Locate the cell with the specified text and output its (x, y) center coordinate. 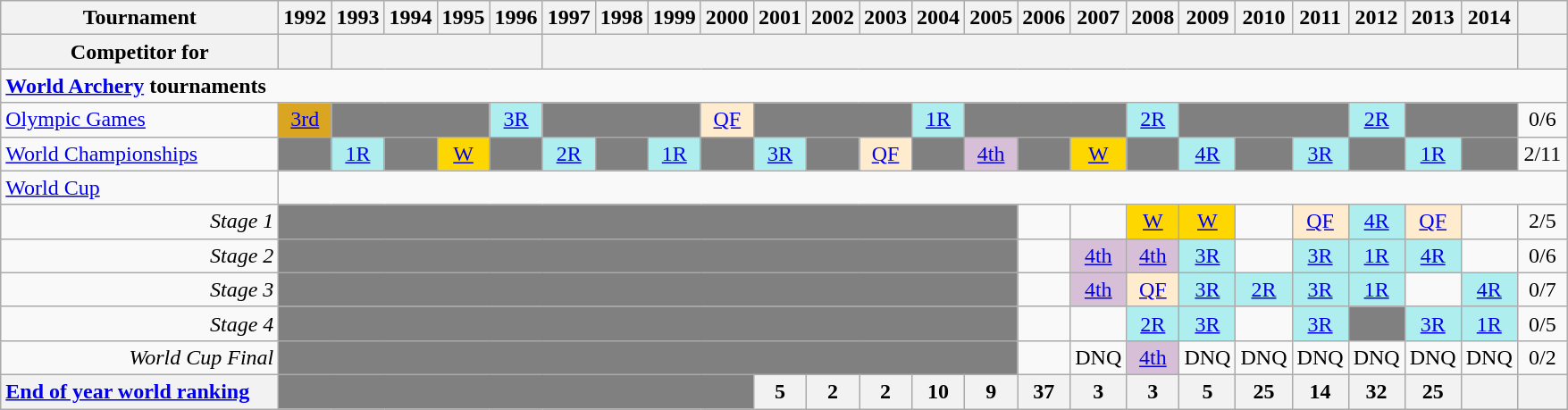
2013 (1433, 18)
2008 (1153, 18)
2006 (1044, 18)
2014 (1488, 18)
2009 (1208, 18)
2011 (1321, 18)
1994 (411, 18)
0/5 (1542, 323)
2007 (1099, 18)
2012 (1376, 18)
0/2 (1542, 357)
2002 (833, 18)
1996 (516, 18)
10 (938, 391)
2003 (886, 18)
Stage 4 (139, 323)
14 (1321, 391)
Olympic Games (139, 120)
2005 (992, 18)
2/11 (1542, 154)
1993 (357, 18)
2001 (779, 18)
1999 (674, 18)
9 (992, 391)
2000 (727, 18)
Stage 3 (139, 289)
37 (1044, 391)
Tournament (139, 18)
2/5 (1542, 222)
World Championships (139, 154)
1998 (622, 18)
World Cup (139, 188)
1992 (306, 18)
Competitor for (139, 52)
32 (1376, 391)
2004 (938, 18)
0/7 (1542, 289)
End of year world ranking (139, 391)
1995 (463, 18)
World Archery tournaments (784, 86)
Stage 1 (139, 222)
2010 (1263, 18)
Stage 2 (139, 255)
1997 (568, 18)
3rd (306, 120)
World Cup Final (139, 357)
